Return (x, y) of the center of cell containing provided text 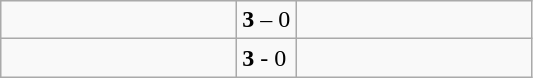
3 – 0 (266, 20)
3 - 0 (266, 58)
